Extract the (X, Y) coordinate from the center of the cell holding the provided text.  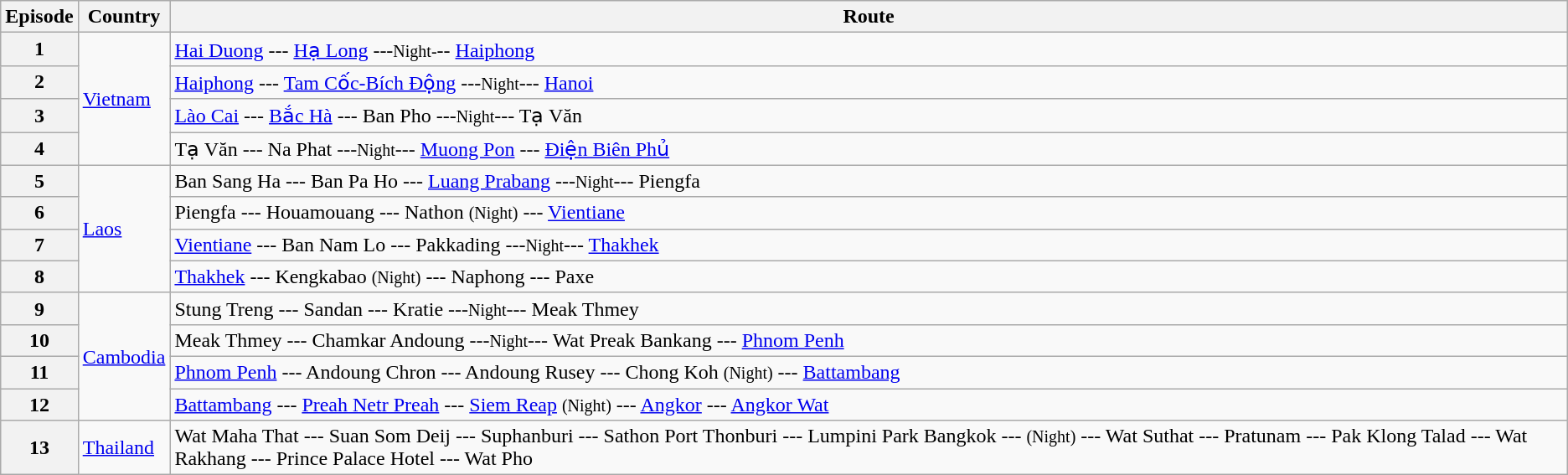
Route (869, 17)
3 (39, 116)
Ban Sang Ha --- Ban Pa Ho --- Luang Prabang ---Night--- Piengfa (869, 181)
Battambang --- Preah Netr Preah --- Siem Reap (Night) --- Angkor --- Angkor Wat (869, 405)
4 (39, 149)
Phnom Penh --- Andoung Chron --- Andoung Rusey --- Chong Koh (Night) --- Battambang (869, 372)
Piengfa --- Houamouang --- Nathon (Night) --- Vientiane (869, 213)
Tạ Văn --- Na Phat ---Night--- Muong Pon --- Điện Biên Phủ (869, 149)
10 (39, 340)
6 (39, 213)
Lào Cai --- Bắc Hà --- Ban Pho ---Night--- Tạ Văn (869, 116)
Thakhek --- Kengkabao (Night) --- Naphong --- Paxe (869, 276)
1 (39, 49)
Meak Thmey --- Chamkar Andoung ---Night--- Wat Preak Bankang --- Phnom Penh (869, 340)
Episode (39, 17)
13 (39, 447)
8 (39, 276)
12 (39, 405)
Vietnam (124, 99)
2 (39, 82)
Vientiane --- Ban Nam Lo --- Pakkading ---Night--- Thakhek (869, 245)
Cambodia (124, 356)
7 (39, 245)
9 (39, 308)
5 (39, 181)
Thailand (124, 447)
Laos (124, 229)
11 (39, 372)
Country (124, 17)
Haiphong --- Tam Cốc-Bích Động ---Night--- Hanoi (869, 82)
Hai Duong --- Hạ Long ---Night--- Haiphong (869, 49)
Stung Treng --- Sandan --- Kratie ---Night--- Meak Thmey (869, 308)
